Determine the (x, y) coordinate at the center of the cell enclosing the given text.  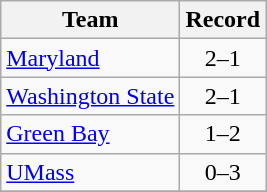
Record (223, 20)
1–2 (223, 134)
UMass (90, 172)
Maryland (90, 58)
Washington State (90, 96)
Green Bay (90, 134)
Team (90, 20)
0–3 (223, 172)
